Return the [x, y] coordinate for the center point of the cell that contains the specified text.  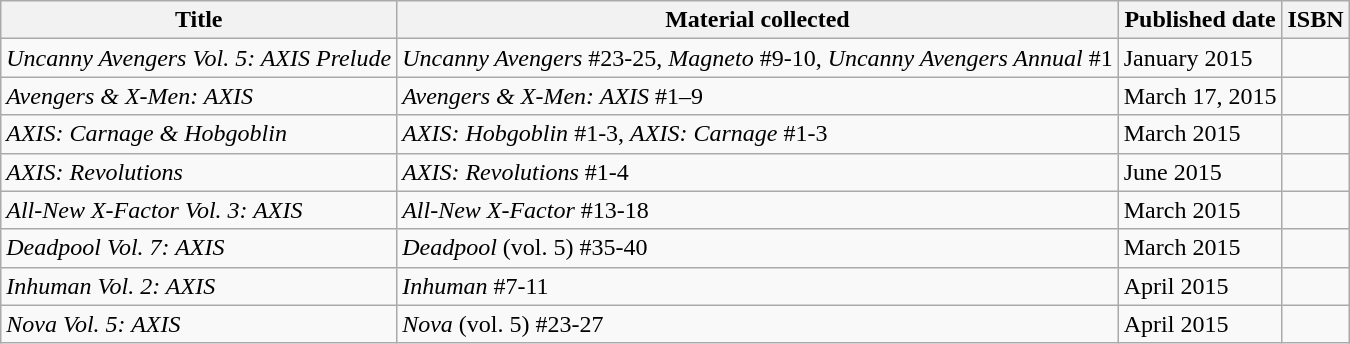
Deadpool Vol. 7: AXIS [199, 248]
AXIS: Carnage & Hobgoblin [199, 134]
All-New X-Factor Vol. 3: AXIS [199, 210]
June 2015 [1200, 172]
Published date [1200, 20]
Material collected [758, 20]
AXIS: Revolutions [199, 172]
Inhuman #7-11 [758, 286]
Title [199, 20]
Nova (vol. 5) #23-27 [758, 324]
Uncanny Avengers #23-25, Magneto #9-10, Uncanny Avengers Annual #1 [758, 58]
AXIS: Hobgoblin #1-3, AXIS: Carnage #1-3 [758, 134]
AXIS: Revolutions #1-4 [758, 172]
Avengers & X-Men: AXIS #1–9 [758, 96]
Avengers & X-Men: AXIS [199, 96]
January 2015 [1200, 58]
Uncanny Avengers Vol. 5: AXIS Prelude [199, 58]
March 17, 2015 [1200, 96]
Deadpool (vol. 5) #35-40 [758, 248]
ISBN [1316, 20]
Nova Vol. 5: AXIS [199, 324]
All-New X-Factor #13-18 [758, 210]
Inhuman Vol. 2: AXIS [199, 286]
